Extract the (x, y) coordinate from the center of the cell holding the provided text.  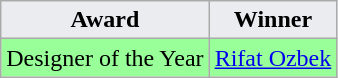
Rifat Ozbek (273, 58)
Designer of the Year (105, 58)
Winner (273, 20)
Award (105, 20)
